Return [X, Y] of the center of cell containing provided text 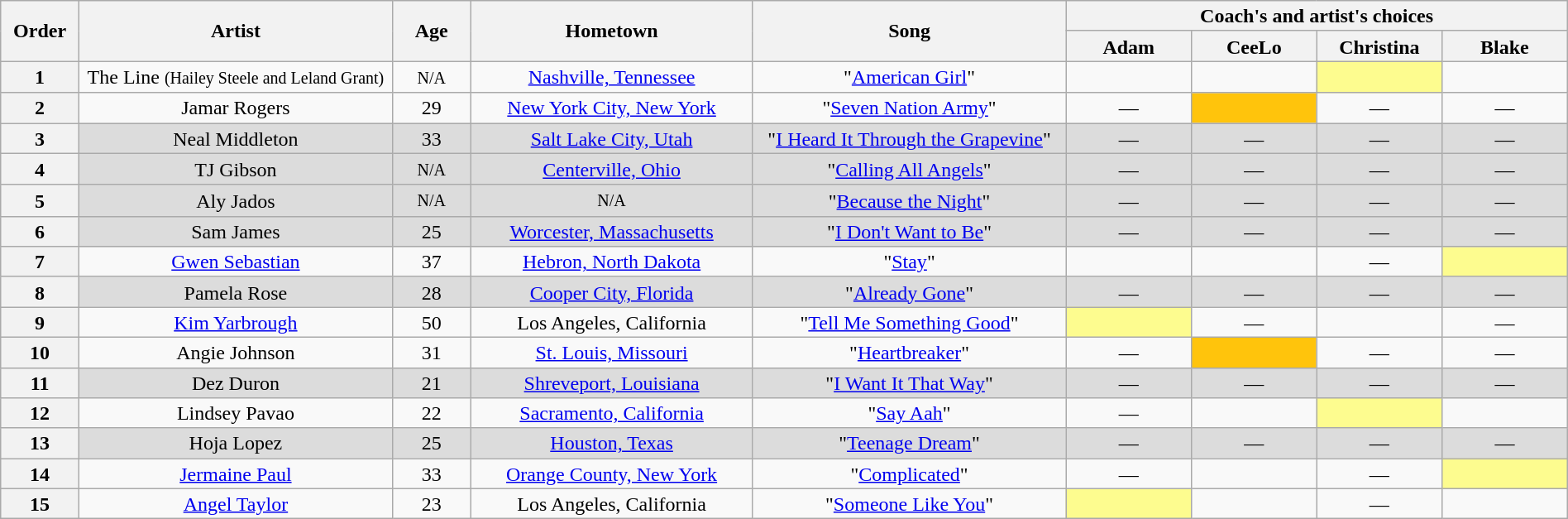
13 [40, 444]
12 [40, 414]
Sacramento, California [612, 414]
"Teenage Dream" [910, 444]
"Seven Nation Army" [910, 108]
"Stay" [910, 262]
Coach's and artist's choices [1317, 17]
"Because the Night" [910, 200]
"I Want It That Way" [910, 382]
"Tell Me Something Good" [910, 323]
Hometown [612, 31]
Dez Duron [235, 382]
Shreveport, Louisiana [612, 382]
31 [432, 353]
Neal Middleton [235, 137]
Age [432, 31]
Adam [1129, 46]
Angie Johnson [235, 353]
22 [432, 414]
CeeLo [1255, 46]
Blake [1505, 46]
10 [40, 353]
4 [40, 169]
Song [910, 31]
Hoja Lopez [235, 444]
37 [432, 262]
"Heartbreaker" [910, 353]
Worcester, Massachusetts [612, 232]
50 [432, 323]
7 [40, 262]
The Line (Hailey Steele and Leland Grant) [235, 77]
"Say Aah" [910, 414]
Aly Jados [235, 200]
29 [432, 108]
Sam James [235, 232]
Houston, Texas [612, 444]
3 [40, 137]
2 [40, 108]
Centerville, Ohio [612, 169]
"Someone Like You" [910, 503]
"Already Gone" [910, 291]
St. Louis, Missouri [612, 353]
Hebron, North Dakota [612, 262]
"American Girl" [910, 77]
6 [40, 232]
21 [432, 382]
Gwen Sebastian [235, 262]
23 [432, 503]
1 [40, 77]
Angel Taylor [235, 503]
Kim Yarbrough [235, 323]
Jermaine Paul [235, 473]
Lindsey Pavao [235, 414]
Nashville, Tennessee [612, 77]
9 [40, 323]
5 [40, 200]
Jamar Rogers [235, 108]
Order [40, 31]
Christina [1379, 46]
14 [40, 473]
28 [432, 291]
Orange County, New York [612, 473]
8 [40, 291]
11 [40, 382]
15 [40, 503]
Artist [235, 31]
"Calling All Angels" [910, 169]
"I Don't Want to Be" [910, 232]
Cooper City, Florida [612, 291]
Pamela Rose [235, 291]
"I Heard It Through the Grapevine" [910, 137]
"Complicated" [910, 473]
TJ Gibson [235, 169]
Salt Lake City, Utah [612, 137]
New York City, New York [612, 108]
